Provide the [X, Y] coordinate of the cell's center where the given text is located.  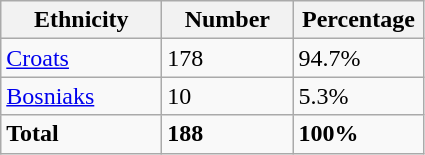
178 [228, 58]
Number [228, 20]
Croats [82, 58]
Percentage [358, 20]
10 [228, 96]
Ethnicity [82, 20]
Total [82, 134]
188 [228, 134]
94.7% [358, 58]
Bosniaks [82, 96]
100% [358, 134]
5.3% [358, 96]
